Identify which cell holds the provided text, then report its (X, Y) central coordinate. 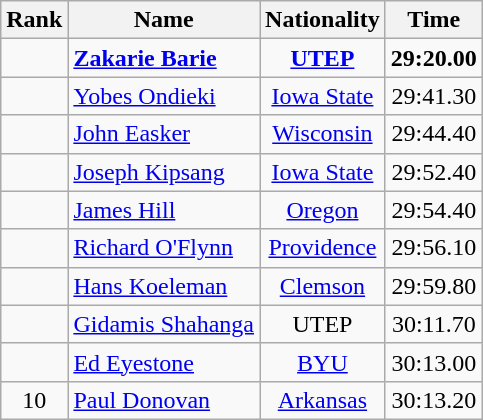
29:44.40 (434, 134)
29:41.30 (434, 96)
29:54.40 (434, 210)
10 (34, 400)
Arkansas (323, 400)
Hans Koeleman (164, 286)
Name (164, 20)
Yobes Ondieki (164, 96)
Nationality (323, 20)
Richard O'Flynn (164, 248)
Gidamis Shahanga (164, 324)
Zakarie Barie (164, 58)
Clemson (323, 286)
30:13.00 (434, 362)
Providence (323, 248)
Joseph Kipsang (164, 172)
Ed Eyestone (164, 362)
Time (434, 20)
Paul Donovan (164, 400)
30:13.20 (434, 400)
29:56.10 (434, 248)
29:52.40 (434, 172)
Wisconsin (323, 134)
BYU (323, 362)
John Easker (164, 134)
Oregon (323, 210)
James Hill (164, 210)
30:11.70 (434, 324)
Rank (34, 20)
29:20.00 (434, 58)
29:59.80 (434, 286)
